From the cell containing the given text, extract its center point as (x, y) coordinate. 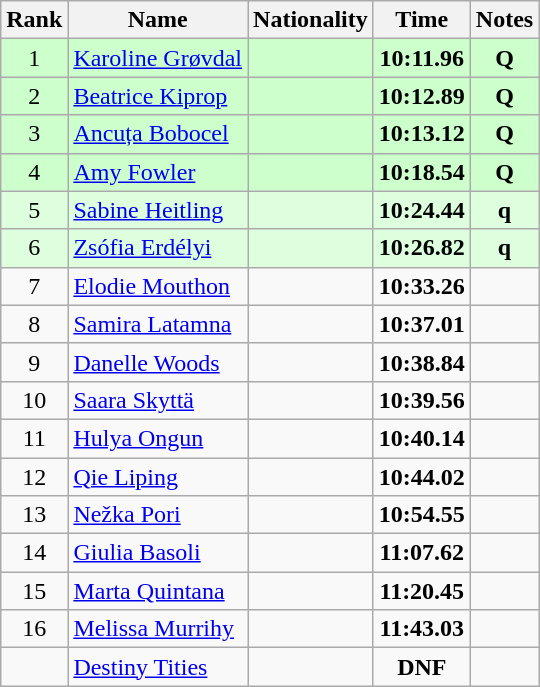
3 (34, 134)
16 (34, 629)
6 (34, 248)
Hulya Ongun (158, 438)
Danelle Woods (158, 362)
14 (34, 553)
7 (34, 286)
4 (34, 172)
Saara Skyttä (158, 400)
11:07.62 (422, 553)
15 (34, 591)
11:43.03 (422, 629)
10:13.12 (422, 134)
Time (422, 20)
Name (158, 20)
Karoline Grøvdal (158, 58)
10:39.56 (422, 400)
5 (34, 210)
Amy Fowler (158, 172)
Nežka Pori (158, 515)
9 (34, 362)
Nationality (311, 20)
Marta Quintana (158, 591)
10:26.82 (422, 248)
12 (34, 477)
Ancuța Bobocel (158, 134)
Elodie Mouthon (158, 286)
DNF (422, 667)
10:18.54 (422, 172)
10 (34, 400)
10:11.96 (422, 58)
Melissa Murrihy (158, 629)
11 (34, 438)
Notes (504, 20)
8 (34, 324)
Zsófia Erdélyi (158, 248)
10:24.44 (422, 210)
10:40.14 (422, 438)
Rank (34, 20)
13 (34, 515)
10:33.26 (422, 286)
10:12.89 (422, 96)
Beatrice Kiprop (158, 96)
Sabine Heitling (158, 210)
1 (34, 58)
10:44.02 (422, 477)
Giulia Basoli (158, 553)
10:54.55 (422, 515)
11:20.45 (422, 591)
Destiny Tities (158, 667)
2 (34, 96)
Samira Latamna (158, 324)
10:38.84 (422, 362)
10:37.01 (422, 324)
Qie Liping (158, 477)
